Find where the given text appears and provide that cell's center as [x, y] coordinate. 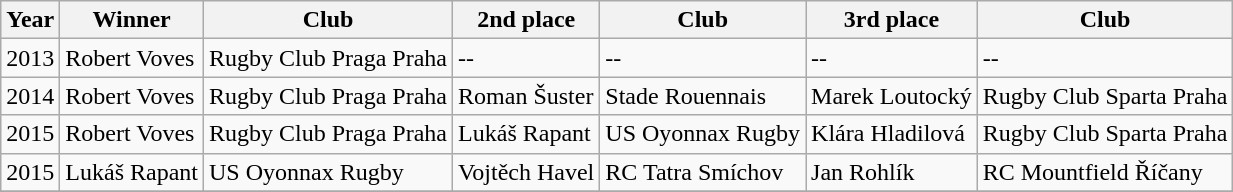
RC Tatra Smíchov [703, 172]
3rd place [892, 20]
Klára Hladilová [892, 134]
Jan Rohlík [892, 172]
2nd place [526, 20]
Stade Rouennais [703, 96]
Vojtěch Havel [526, 172]
Year [30, 20]
Roman Šuster [526, 96]
2013 [30, 58]
2014 [30, 96]
Marek Loutocký [892, 96]
Winner [132, 20]
RC Mountfield Říčany [1105, 172]
